Return the (x, y) coordinate for the center point of the cell that contains the specified text.  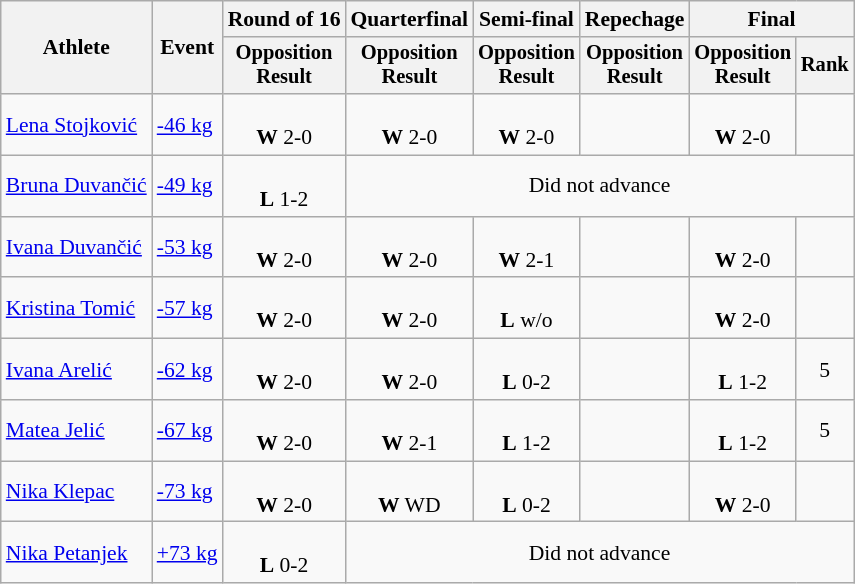
Bruna Duvančić (76, 186)
Lena Stojković (76, 124)
Final (771, 19)
Round of 16 (284, 19)
-57 kg (188, 308)
-73 kg (188, 492)
Semi-final (526, 19)
Athlete (76, 48)
Event (188, 48)
Ivana Arelić (76, 370)
+73 kg (188, 552)
Matea Jelić (76, 430)
-49 kg (188, 186)
Ivana Duvančić (76, 248)
-62 kg (188, 370)
-46 kg (188, 124)
Nika Petanjek (76, 552)
L w/o (526, 308)
Repechage (635, 19)
W WD (409, 492)
Rank (825, 66)
Quarterfinal (409, 19)
-67 kg (188, 430)
-53 kg (188, 248)
Nika Klepac (76, 492)
Kristina Tomić (76, 308)
